Find where the given text appears and provide that cell's center as (x, y) coordinate. 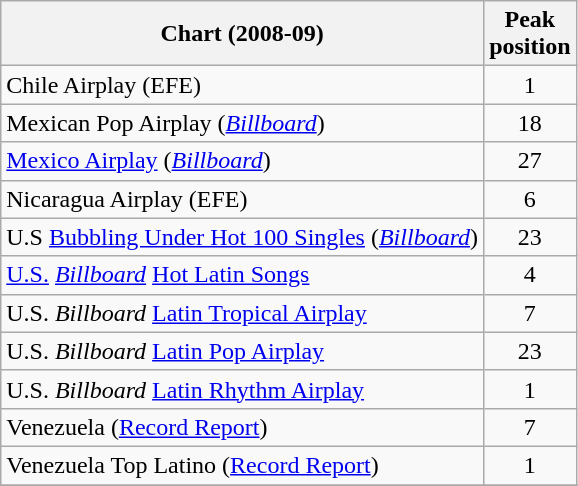
Venezuela (Record Report) (242, 427)
4 (530, 275)
27 (530, 161)
Mexico Airplay (Billboard) (242, 161)
Venezuela Top Latino (Record Report) (242, 465)
Mexican Pop Airplay (Billboard) (242, 123)
U.S. Billboard Hot Latin Songs (242, 275)
18 (530, 123)
6 (530, 199)
Nicaragua Airplay (EFE) (242, 199)
U.S. Billboard Latin Pop Airplay (242, 351)
U.S. Billboard Latin Tropical Airplay (242, 313)
Chart (2008-09) (242, 34)
U.S. Billboard Latin Rhythm Airplay (242, 389)
U.S Bubbling Under Hot 100 Singles (Billboard) (242, 237)
Chile Airplay (EFE) (242, 85)
Peakposition (530, 34)
